Extract the (x, y) coordinate from the center of the cell holding the provided text.  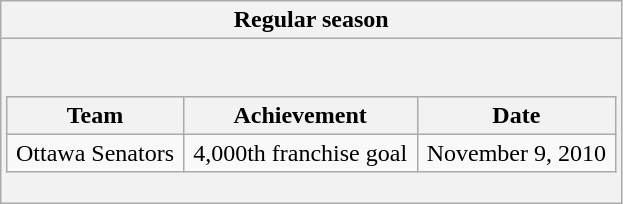
Date (516, 115)
4,000th franchise goal (300, 153)
Achievement (300, 115)
Team (95, 115)
November 9, 2010 (516, 153)
Regular season (312, 20)
Team Achievement Date Ottawa Senators 4,000th franchise goal November 9, 2010 (312, 121)
Ottawa Senators (95, 153)
